Scan for the cell matching the given text and deliver its [X, Y] coordinate at center. 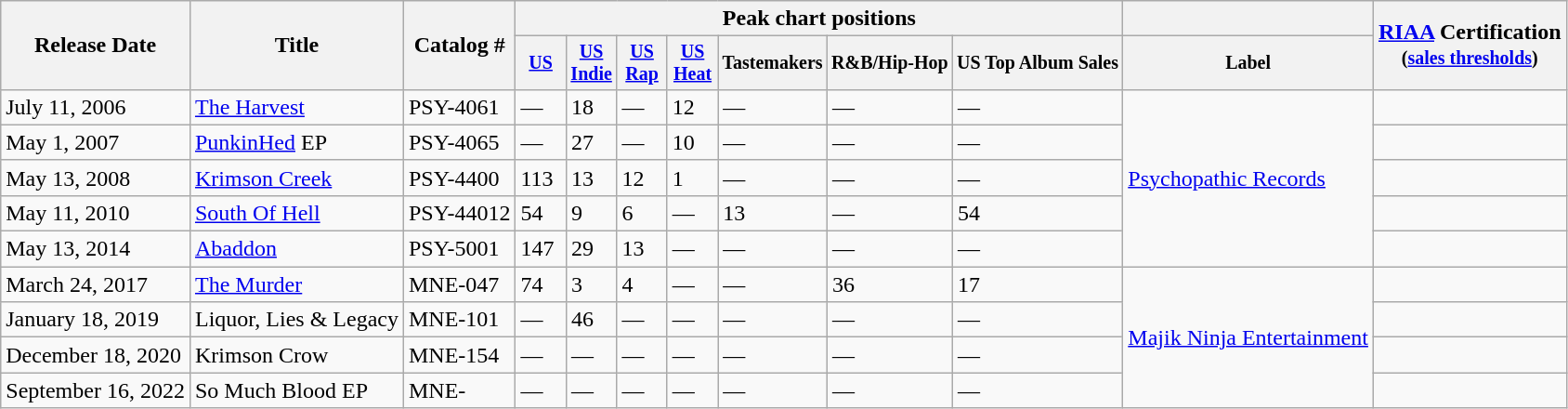
1 [692, 178]
PSY-4065 [459, 142]
Tastemakers [773, 63]
May 13, 2014 [96, 249]
MNE-101 [459, 320]
MNE- [459, 390]
29 [591, 249]
Catalog # [459, 46]
US Indie [591, 63]
The Murder [296, 284]
May 11, 2010 [96, 213]
74 [541, 284]
May 1, 2007 [96, 142]
March 24, 2017 [96, 284]
Krimson Creek [296, 178]
10 [692, 142]
PSY-5001 [459, 249]
RIAA Certification(sales thresholds) [1470, 46]
PSY-4061 [459, 107]
July 11, 2006 [96, 107]
27 [591, 142]
147 [541, 249]
Label [1248, 63]
9 [591, 213]
US Rap [642, 63]
Title [296, 46]
PSY-4400 [459, 178]
US Heat [692, 63]
4 [642, 284]
Majik Ninja Entertainment [1248, 337]
6 [642, 213]
PunkinHed EP [296, 142]
US [541, 63]
South Of Hell [296, 213]
May 13, 2008 [96, 178]
So Much Blood EP [296, 390]
September 16, 2022 [96, 390]
Krimson Crow [296, 355]
18 [591, 107]
MNE-047 [459, 284]
The Harvest [296, 107]
Liquor, Lies & Legacy [296, 320]
113 [541, 178]
Release Date [96, 46]
January 18, 2019 [96, 320]
Abaddon [296, 249]
17 [1037, 284]
Peak chart positions [819, 19]
PSY-44012 [459, 213]
46 [591, 320]
US Top Album Sales [1037, 63]
MNE-154 [459, 355]
36 [890, 284]
Psychopathic Records [1248, 178]
3 [591, 284]
December 18, 2020 [96, 355]
R&B/Hip-Hop [890, 63]
